Output the (X, Y) coordinate of the center of the cell containing the given text.  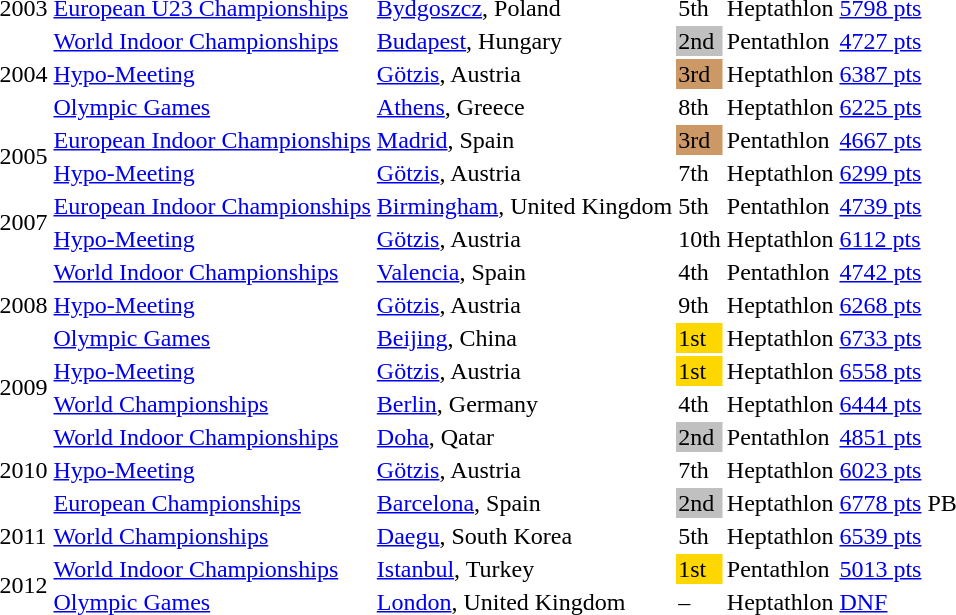
Daegu, South Korea (524, 536)
8th (700, 107)
European Championships (212, 503)
Istanbul, Turkey (524, 569)
Budapest, Hungary (524, 41)
Beijing, China (524, 338)
9th (700, 305)
Athens, Greece (524, 107)
Birmingham, United Kingdom (524, 206)
10th (700, 239)
Madrid, Spain (524, 140)
Berlin, Germany (524, 404)
Valencia, Spain (524, 272)
Doha, Qatar (524, 437)
Barcelona, Spain (524, 503)
